Determine the [X, Y] coordinate at the center of the cell enclosing the given text.  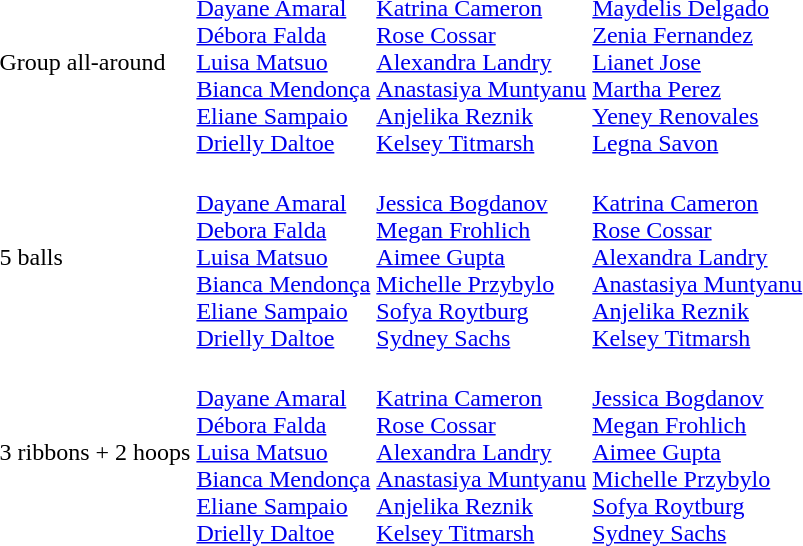
Jessica BogdanovMegan FrohlichAimee GuptaMichelle PrzybyloSofya RoytburgSydney Sachs [482, 257]
Dayane AmaralDebora FaldaLuisa MatsuoBianca MendonçaEliane SampaioDrielly Daltoe [284, 257]
